For the text-containing cell, return its midpoint in (X, Y) coordinate format. 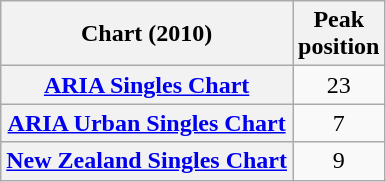
New Zealand Singles Chart (147, 161)
23 (338, 85)
7 (338, 123)
Peakposition (338, 34)
ARIA Singles Chart (147, 85)
ARIA Urban Singles Chart (147, 123)
Chart (2010) (147, 34)
9 (338, 161)
